Return (X, Y) of the center of cell containing provided text 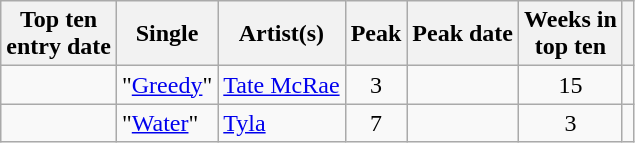
Artist(s) (282, 34)
Tate McRae (282, 85)
7 (376, 123)
Single (166, 34)
"Water" (166, 123)
15 (571, 85)
Peak (376, 34)
Top tenentry date (59, 34)
"Greedy" (166, 85)
Peak date (463, 34)
Weeks intop ten (571, 34)
Tyla (282, 123)
